Extract the [X, Y] coordinate from the center of the cell holding the provided text.  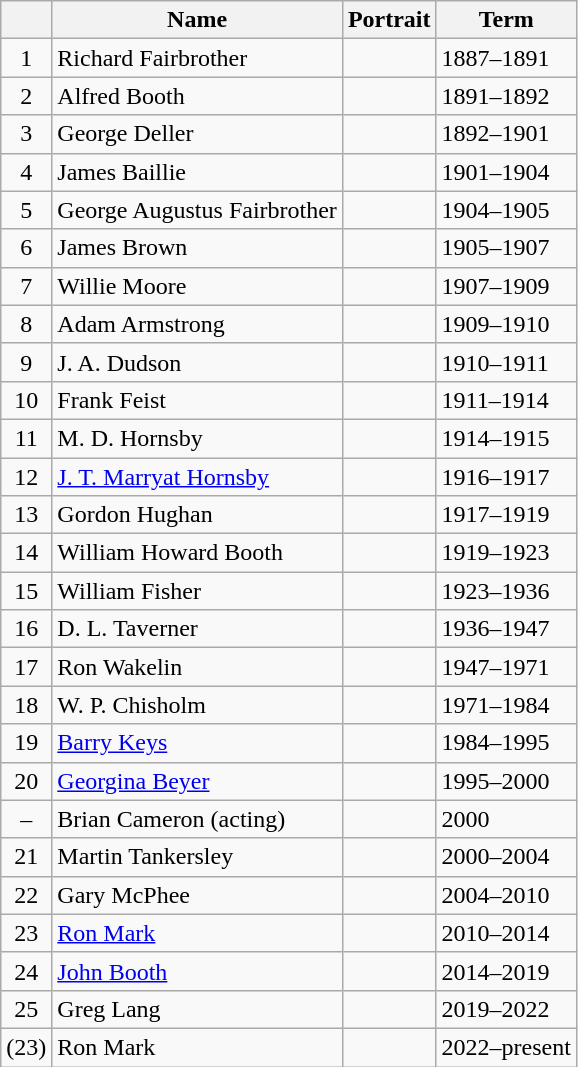
19 [26, 743]
1971–1984 [506, 705]
4 [26, 172]
2014–2019 [506, 971]
15 [26, 591]
Alfred Booth [198, 96]
2004–2010 [506, 895]
Richard Fairbrother [198, 58]
6 [26, 248]
1909–1910 [506, 324]
13 [26, 515]
1917–1919 [506, 515]
Frank Feist [198, 400]
Gary McPhee [198, 895]
1891–1892 [506, 96]
21 [26, 857]
7 [26, 286]
George Augustus Fairbrother [198, 210]
2000 [506, 819]
1887–1891 [506, 58]
2 [26, 96]
2022–present [506, 1047]
22 [26, 895]
1905–1907 [506, 248]
16 [26, 629]
D. L. Taverner [198, 629]
5 [26, 210]
3 [26, 134]
Term [506, 20]
James Baillie [198, 172]
1923–1936 [506, 591]
Gordon Hughan [198, 515]
Greg Lang [198, 1009]
William Howard Booth [198, 553]
Ron Wakelin [198, 667]
12 [26, 477]
24 [26, 971]
1947–1971 [506, 667]
1914–1915 [506, 438]
1911–1914 [506, 400]
2010–2014 [506, 933]
11 [26, 438]
Georgina Beyer [198, 781]
J. T. Marryat Hornsby [198, 477]
8 [26, 324]
1919–1923 [506, 553]
(23) [26, 1047]
Adam Armstrong [198, 324]
1 [26, 58]
Portrait [389, 20]
Barry Keys [198, 743]
2019–2022 [506, 1009]
18 [26, 705]
George Deller [198, 134]
1907–1909 [506, 286]
1916–1917 [506, 477]
17 [26, 667]
1892–1901 [506, 134]
John Booth [198, 971]
1995–2000 [506, 781]
Brian Cameron (acting) [198, 819]
1984–1995 [506, 743]
9 [26, 362]
– [26, 819]
10 [26, 400]
1936–1947 [506, 629]
2000–2004 [506, 857]
M. D. Hornsby [198, 438]
1904–1905 [506, 210]
James Brown [198, 248]
J. A. Dudson [198, 362]
25 [26, 1009]
Willie Moore [198, 286]
1910–1911 [506, 362]
W. P. Chisholm [198, 705]
1901–1904 [506, 172]
Name [198, 20]
William Fisher [198, 591]
Martin Tankersley [198, 857]
14 [26, 553]
20 [26, 781]
23 [26, 933]
